Locate the cell with the specified text and output its (X, Y) center coordinate. 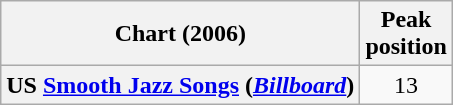
Peakposition (406, 34)
Chart (2006) (180, 34)
13 (406, 85)
US Smooth Jazz Songs (Billboard) (180, 85)
